Provide the (x, y) coordinate of the cell's center where the given text is located.  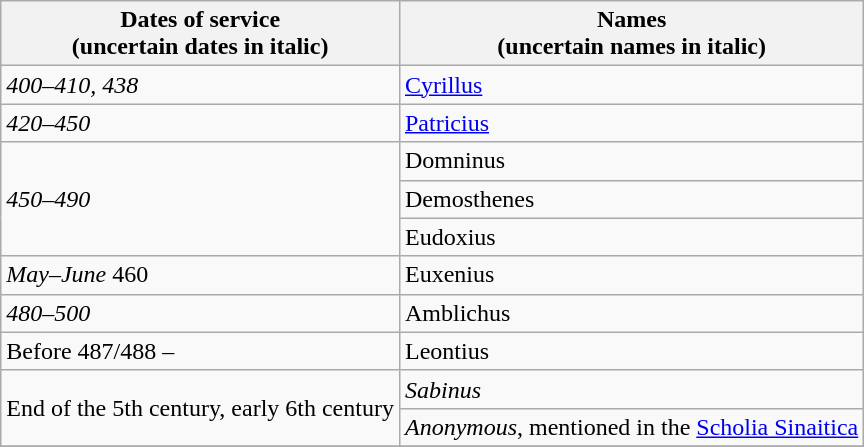
Amblichus (631, 313)
End of the 5th century, early 6th century (200, 408)
400–410, 438 (200, 85)
Dates of service(uncertain dates in italic) (200, 34)
Leontius (631, 351)
Anonymous, mentioned in the Scholia Sinaitica (631, 427)
Cyrillus (631, 85)
Before 487/488 – (200, 351)
Euxenius (631, 275)
480–500 (200, 313)
Patricius (631, 123)
Domninus (631, 161)
Demosthenes (631, 199)
450–490 (200, 199)
420–450 (200, 123)
May–June 460 (200, 275)
Names(uncertain names in italic) (631, 34)
Sabinus (631, 389)
Eudoxius (631, 237)
